Return [X, Y] of the center of cell containing provided text 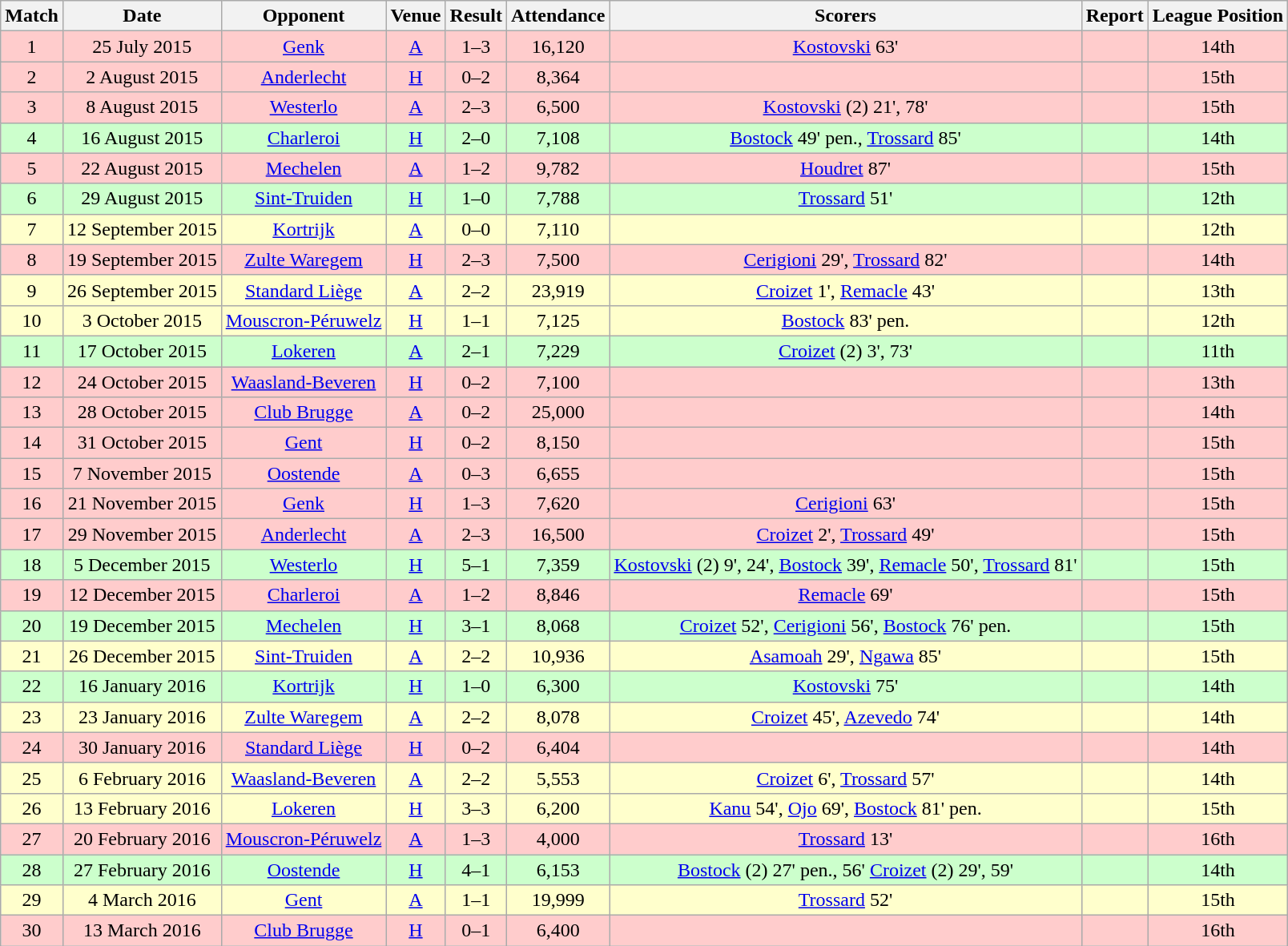
6,300 [557, 686]
11 [32, 351]
Report [1115, 16]
1 [32, 46]
16,120 [557, 46]
7,788 [557, 199]
5 [32, 168]
22 August 2015 [142, 168]
7,620 [557, 504]
24 October 2015 [142, 382]
Croizet 1', Remacle 43' [846, 290]
Croizet 45', Azevedo 74' [846, 717]
16 [32, 504]
12 September 2015 [142, 229]
10,936 [557, 656]
4–1 [476, 869]
18 [32, 565]
6 [32, 199]
29 November 2015 [142, 534]
13 [32, 413]
6,400 [557, 931]
5–1 [476, 565]
Scorers [846, 16]
Kostovski 75' [846, 686]
20 [32, 626]
7,108 [557, 138]
6,200 [557, 808]
3 October 2015 [142, 320]
0–0 [476, 229]
7 November 2015 [142, 473]
26 December 2015 [142, 656]
19 December 2015 [142, 626]
6,655 [557, 473]
20 February 2016 [142, 839]
16 August 2015 [142, 138]
19 [32, 595]
3 [32, 107]
3–3 [476, 808]
7,100 [557, 382]
27 [32, 839]
30 [32, 931]
30 January 2016 [142, 747]
Bostock 49' pen., Trossard 85' [846, 138]
6,500 [557, 107]
21 November 2015 [142, 504]
16 January 2016 [142, 686]
Kostovski (2) 21', 78' [846, 107]
Opponent [304, 16]
25 July 2015 [142, 46]
Bostock (2) 27' pen., 56' Croizet (2) 29', 59' [846, 869]
Croizet 6', Trossard 57' [846, 778]
Kostovski (2) 9', 24', Bostock 39', Remacle 50', Trossard 81' [846, 565]
Match [32, 16]
4,000 [557, 839]
28 October 2015 [142, 413]
25 [32, 778]
Croizet 52', Cerigioni 56', Bostock 76' pen. [846, 626]
19 September 2015 [142, 260]
Venue [416, 16]
Cerigioni 63' [846, 504]
26 September 2015 [142, 290]
0–3 [476, 473]
15 [32, 473]
29 August 2015 [142, 199]
21 [32, 656]
Trossard 52' [846, 900]
8,068 [557, 626]
11th [1218, 351]
8,846 [557, 595]
Kanu 54', Ojo 69', Bostock 81' pen. [846, 808]
8,364 [557, 77]
8 August 2015 [142, 107]
17 October 2015 [142, 351]
Houdret 87' [846, 168]
12 December 2015 [142, 595]
2 [32, 77]
Trossard 13' [846, 839]
5 December 2015 [142, 565]
6,404 [557, 747]
25,000 [557, 413]
8,150 [557, 443]
31 October 2015 [142, 443]
23,919 [557, 290]
Croizet (2) 3', 73' [846, 351]
4 March 2016 [142, 900]
6 February 2016 [142, 778]
Croizet 2', Trossard 49' [846, 534]
9,782 [557, 168]
8 [32, 260]
4 [32, 138]
10 [32, 320]
Result [476, 16]
2–0 [476, 138]
Cerigioni 29', Trossard 82' [846, 260]
29 [32, 900]
7 [32, 229]
Trossard 51' [846, 199]
16,500 [557, 534]
3–1 [476, 626]
2–1 [476, 351]
22 [32, 686]
5,553 [557, 778]
7,229 [557, 351]
13 March 2016 [142, 931]
23 [32, 717]
Date [142, 16]
17 [32, 534]
7,110 [557, 229]
9 [32, 290]
24 [32, 747]
7,359 [557, 565]
Kostovski 63' [846, 46]
League Position [1218, 16]
14 [32, 443]
2 August 2015 [142, 77]
0–1 [476, 931]
8,078 [557, 717]
13 February 2016 [142, 808]
Asamoah 29', Ngawa 85' [846, 656]
7,125 [557, 320]
28 [32, 869]
7,500 [557, 260]
Remacle 69' [846, 595]
26 [32, 808]
19,999 [557, 900]
23 January 2016 [142, 717]
27 February 2016 [142, 869]
6,153 [557, 869]
12 [32, 382]
Attendance [557, 16]
Bostock 83' pen. [846, 320]
